Locate the cell with the specified text and output its [X, Y] center coordinate. 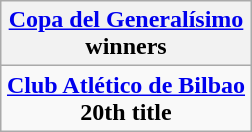
Copa del Generalísimowinners [126, 34]
Club Atlético de Bilbao20th title [126, 98]
